Search for the cell housing the specified text and yield its (X, Y) center coordinate. 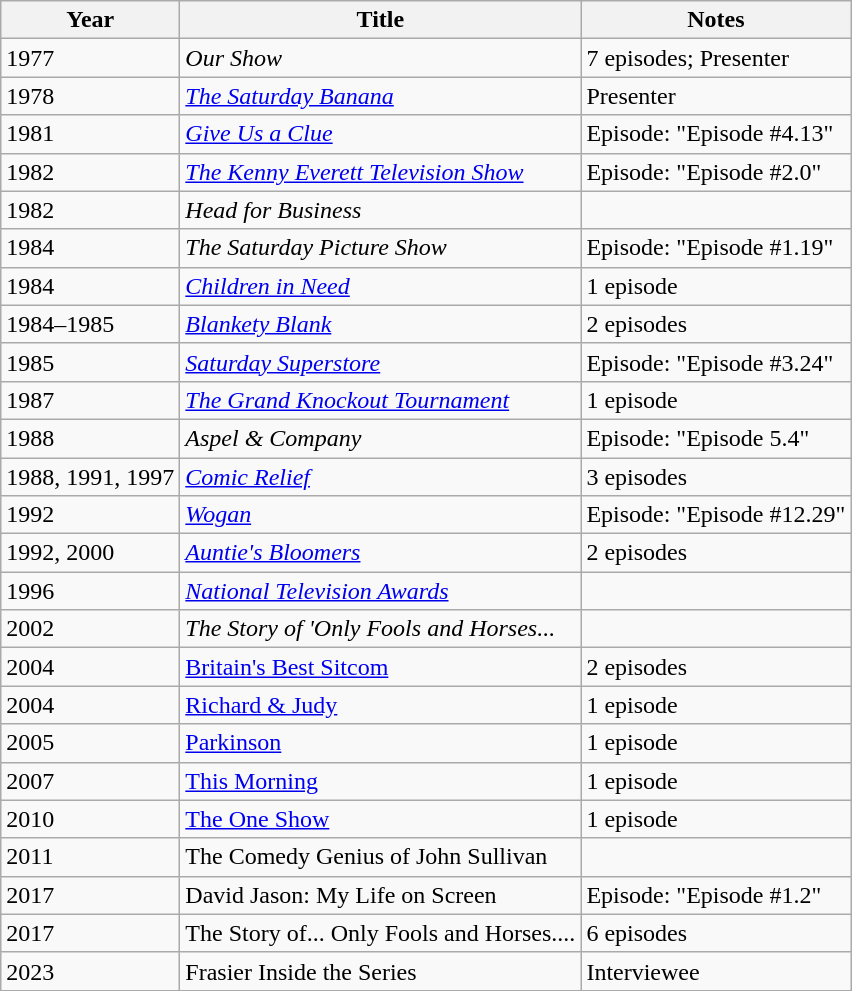
1981 (90, 134)
2005 (90, 743)
1988, 1991, 1997 (90, 477)
Episode: "Episode 5.4" (716, 438)
David Jason: My Life on Screen (380, 895)
Episode: "Episode #1.2" (716, 895)
Episode: "Episode #12.29" (716, 515)
Episode: "Episode #3.24" (716, 362)
1992 (90, 515)
Give Us a Clue (380, 134)
Saturday Superstore (380, 362)
This Morning (380, 781)
Blankety Blank (380, 324)
Britain's Best Sitcom (380, 667)
2007 (90, 781)
The One Show (380, 819)
The Kenny Everett Television Show (380, 172)
7 episodes; Presenter (716, 58)
The Comedy Genius of John Sullivan (380, 857)
1985 (90, 362)
The Saturday Picture Show (380, 248)
6 episodes (716, 933)
Auntie's Bloomers (380, 553)
Episode: "Episode #2.0" (716, 172)
1992, 2000 (90, 553)
1977 (90, 58)
Comic Relief (380, 477)
Richard & Judy (380, 705)
2023 (90, 971)
2010 (90, 819)
Aspel & Company (380, 438)
Frasier Inside the Series (380, 971)
1978 (90, 96)
Wogan (380, 515)
Parkinson (380, 743)
Interviewee (716, 971)
Episode: "Episode #4.13" (716, 134)
Our Show (380, 58)
Head for Business (380, 210)
National Television Awards (380, 591)
1996 (90, 591)
The Saturday Banana (380, 96)
2011 (90, 857)
Notes (716, 20)
The Story of... Only Fools and Horses.... (380, 933)
Episode: "Episode #1.19" (716, 248)
1984–1985 (90, 324)
1987 (90, 400)
Year (90, 20)
3 episodes (716, 477)
2002 (90, 629)
1988 (90, 438)
The Grand Knockout Tournament (380, 400)
Presenter (716, 96)
Title (380, 20)
Children in Need (380, 286)
The Story of 'Only Fools and Horses... (380, 629)
